Provide the [x, y] coordinate of the cell's center where the given text is located.  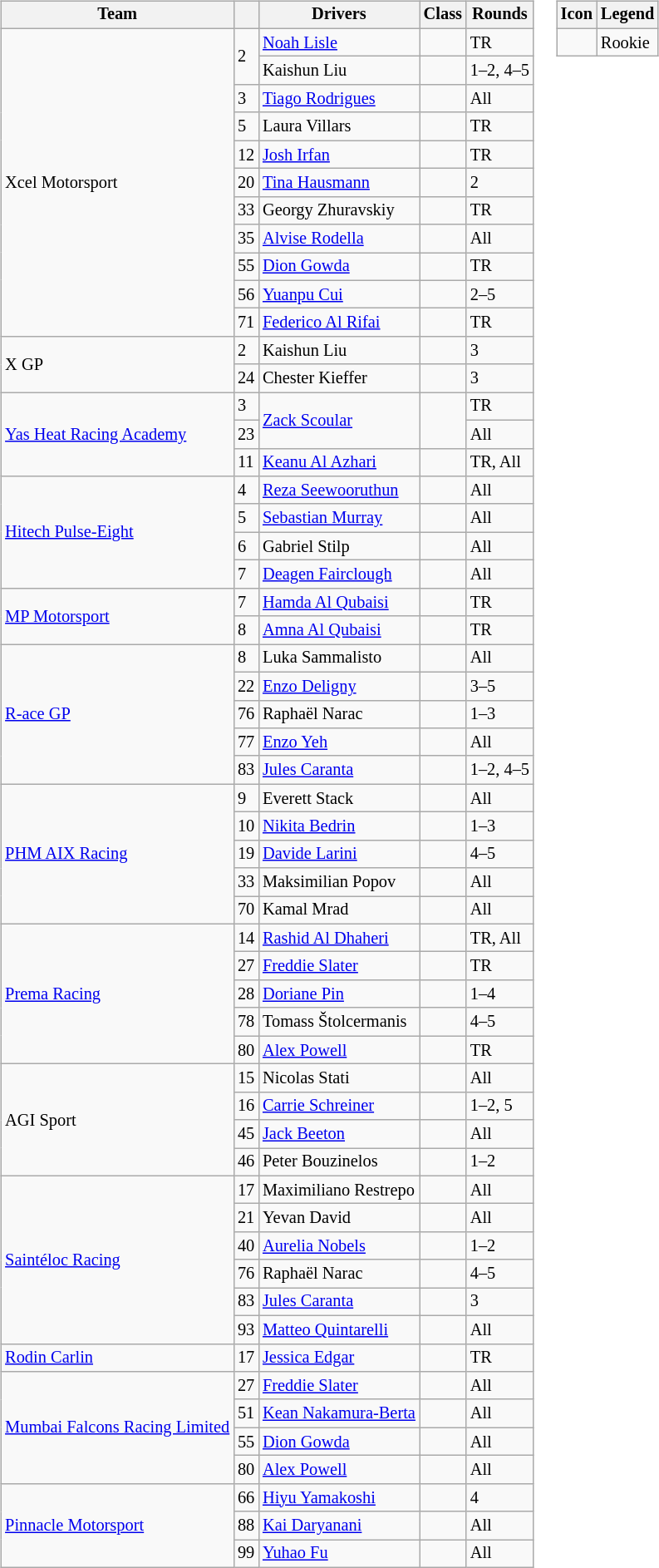
Chester Kieffer [339, 378]
40 [246, 1246]
78 [246, 1022]
R-ace GP [117, 714]
Doriane Pin [339, 994]
Hitech Pulse-Eight [117, 532]
Laura Villars [339, 126]
Keanu Al Azhari [339, 462]
Pinnacle Motorsport [117, 1525]
Zack Scoular [339, 421]
Reza Seewooruthun [339, 491]
9 [246, 798]
Mumbai Falcons Racing Limited [117, 1428]
51 [246, 1413]
Jessica Edgar [339, 1358]
Georgy Zhuravskiy [339, 210]
15 [246, 1078]
Kamal Mrad [339, 910]
MP Motorsport [117, 615]
Federico Al Rifai [339, 323]
24 [246, 378]
1–2, 5 [500, 1106]
23 [246, 434]
Deagen Fairclough [339, 574]
Prema Racing [117, 994]
Rookie [627, 42]
Tomass Štolcermanis [339, 1022]
16 [246, 1106]
56 [246, 294]
Yas Heat Racing Academy [117, 434]
6 [246, 546]
66 [246, 1497]
Nikita Bedrin [339, 826]
14 [246, 938]
88 [246, 1526]
12 [246, 155]
Amna Al Qubaisi [339, 630]
Drivers [339, 15]
Alvise Rodella [339, 239]
Jack Beeton [339, 1134]
X GP [117, 364]
Tina Hausmann [339, 183]
Enzo Deligny [339, 686]
Enzo Yeh [339, 742]
77 [246, 742]
Icon [577, 15]
70 [246, 910]
45 [246, 1134]
Kean Nakamura-Berta [339, 1413]
Yuhao Fu [339, 1554]
99 [246, 1554]
Xcel Motorsport [117, 182]
35 [246, 239]
3–5 [500, 686]
Hamda Al Qubaisi [339, 602]
28 [246, 994]
10 [246, 826]
Peter Bouzinelos [339, 1162]
Aurelia Nobels [339, 1246]
71 [246, 323]
Rodin Carlin [117, 1358]
PHM AIX Racing [117, 854]
Yevan David [339, 1218]
20 [246, 183]
Team [117, 15]
93 [246, 1329]
Davide Larini [339, 854]
Matteo Quintarelli [339, 1329]
1–4 [500, 994]
Rashid Al Dhaheri [339, 938]
21 [246, 1218]
Maximiliano Restrepo [339, 1190]
Rounds [500, 15]
Maksimilian Popov [339, 882]
Yuanpu Cui [339, 294]
Legend [627, 15]
Noah Lisle [339, 42]
Nicolas Stati [339, 1078]
2–5 [500, 294]
Josh Irfan [339, 155]
Tiago Rodrigues [339, 99]
Sebastian Murray [339, 518]
Everett Stack [339, 798]
Kai Daryanani [339, 1526]
11 [246, 462]
19 [246, 854]
Gabriel Stilp [339, 546]
Saintéloc Racing [117, 1260]
Class [443, 15]
Hiyu Yamakoshi [339, 1497]
46 [246, 1162]
22 [246, 686]
Luka Sammalisto [339, 658]
Carrie Schreiner [339, 1106]
AGI Sport [117, 1121]
